Return [x, y] of the center of cell containing provided text 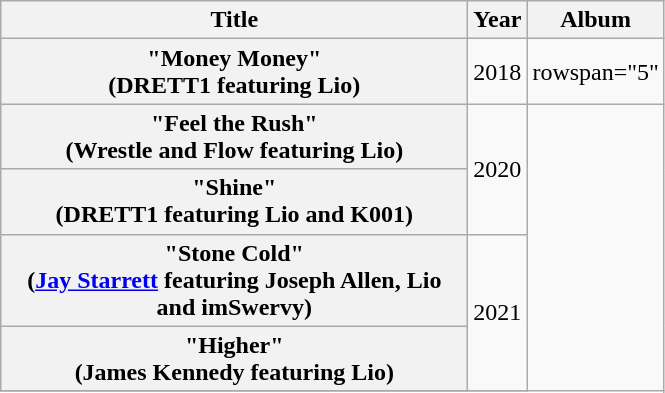
"Higher"(James Kennedy featuring Lio) [234, 358]
rowspan="5" [596, 72]
Album [596, 20]
"Feel the Rush"(Wrestle and Flow featuring Lio) [234, 136]
"Money Money"(DRETT1 featuring Lio) [234, 72]
Title [234, 20]
"Shine"(DRETT1 featuring Lio and K001) [234, 202]
Year [498, 20]
2020 [498, 169]
2021 [498, 312]
"Stone Cold"(Jay Starrett featuring Joseph Allen, Lio and imSwervy) [234, 280]
2018 [498, 72]
